Search for the cell housing the specified text and yield its [x, y] center coordinate. 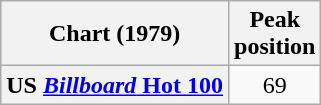
Peakposition [275, 34]
US Billboard Hot 100 [115, 85]
69 [275, 85]
Chart (1979) [115, 34]
